Output the (X, Y) coordinate of the center of the cell containing the given text.  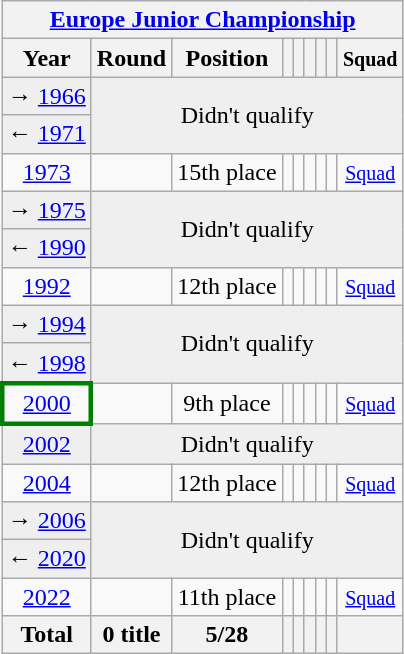
2022 (46, 597)
2000 (46, 404)
→ 2006 (46, 521)
Total (46, 635)
9th place (227, 404)
← 2020 (46, 559)
0 title (131, 635)
← 1990 (46, 248)
5/28 (227, 635)
→ 1975 (46, 210)
Europe Junior Championship (202, 20)
Position (227, 58)
→ 1966 (46, 96)
1992 (46, 286)
→ 1994 (46, 324)
← 1998 (46, 363)
1973 (46, 172)
← 1971 (46, 134)
Round (131, 58)
11th place (227, 597)
Year (46, 58)
2002 (46, 444)
2004 (46, 483)
15th place (227, 172)
